Capture the cell that displays the provided text and extract its (x, y) central coordinate. 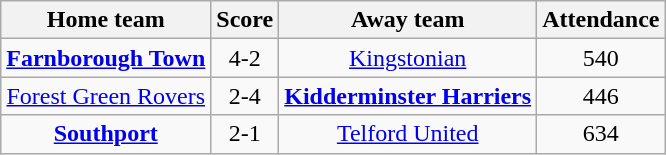
Southport (106, 134)
Home team (106, 20)
Telford United (408, 134)
Kingstonian (408, 58)
Score (245, 20)
2-4 (245, 96)
Farnborough Town (106, 58)
Forest Green Rovers (106, 96)
540 (601, 58)
Attendance (601, 20)
446 (601, 96)
634 (601, 134)
Kidderminster Harriers (408, 96)
4-2 (245, 58)
2-1 (245, 134)
Away team (408, 20)
